Return the (x, y) coordinate for the center point of the cell that contains the specified text.  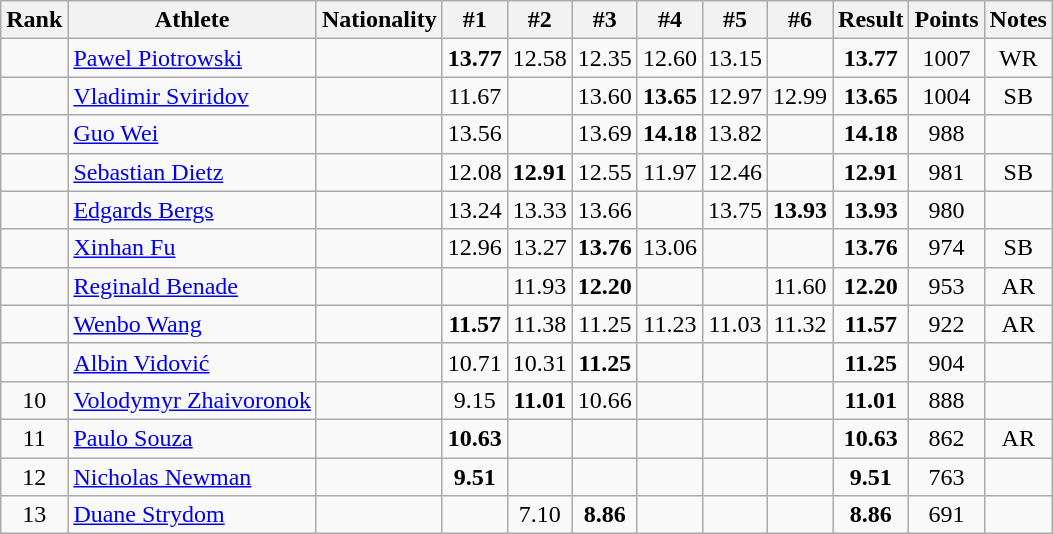
#2 (540, 20)
Xinhan Fu (192, 248)
Rank (34, 20)
13.27 (540, 248)
12.99 (800, 96)
#5 (734, 20)
12.97 (734, 96)
1004 (946, 96)
13.15 (734, 58)
13.60 (604, 96)
Points (946, 20)
13.75 (734, 210)
980 (946, 210)
12.55 (604, 172)
12.58 (540, 58)
Wenbo Wang (192, 324)
Albin Vidović (192, 362)
Sebastian Dietz (192, 172)
10.66 (604, 400)
11.93 (540, 286)
Volodymyr Zhaivoronok (192, 400)
691 (946, 515)
WR (1018, 58)
862 (946, 438)
12.35 (604, 58)
13.33 (540, 210)
11.32 (800, 324)
#4 (670, 20)
Athlete (192, 20)
11.38 (540, 324)
13 (34, 515)
#1 (474, 20)
981 (946, 172)
10.71 (474, 362)
12.08 (474, 172)
888 (946, 400)
Guo Wei (192, 134)
11.03 (734, 324)
12.60 (670, 58)
12.96 (474, 248)
13.69 (604, 134)
Vladimir Sviridov (192, 96)
13.24 (474, 210)
#6 (800, 20)
Edgards Bergs (192, 210)
10.31 (540, 362)
Nicholas Newman (192, 477)
Notes (1018, 20)
11.67 (474, 96)
Duane Strydom (192, 515)
Nationality (379, 20)
12 (34, 477)
11.60 (800, 286)
11 (34, 438)
13.82 (734, 134)
974 (946, 248)
Pawel Piotrowski (192, 58)
953 (946, 286)
988 (946, 134)
9.15 (474, 400)
Result (871, 20)
11.23 (670, 324)
904 (946, 362)
1007 (946, 58)
Reginald Benade (192, 286)
10 (34, 400)
13.56 (474, 134)
922 (946, 324)
13.06 (670, 248)
11.97 (670, 172)
Paulo Souza (192, 438)
12.46 (734, 172)
763 (946, 477)
13.66 (604, 210)
7.10 (540, 515)
#3 (604, 20)
